Determine the [X, Y] coordinate at the center of the cell enclosing the given text.  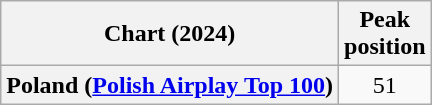
51 [385, 85]
Chart (2024) [170, 34]
Poland (Polish Airplay Top 100) [170, 85]
Peakposition [385, 34]
